Output the (X, Y) coordinate of the center of the cell containing the given text.  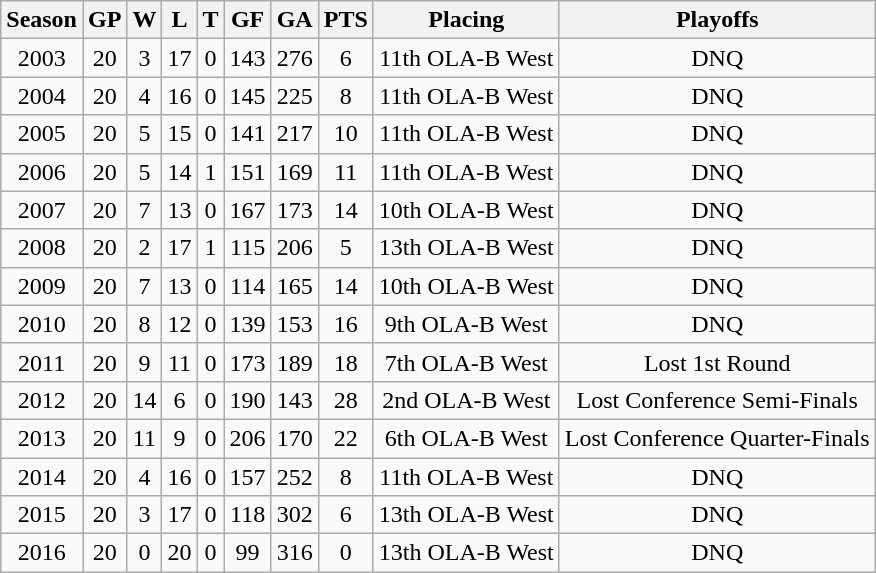
2010 (42, 324)
28 (346, 400)
139 (248, 324)
165 (294, 286)
2006 (42, 172)
99 (248, 553)
167 (248, 210)
9th OLA-B West (466, 324)
2013 (42, 438)
157 (248, 477)
Playoffs (717, 20)
2012 (42, 400)
Lost Conference Semi-Finals (717, 400)
316 (294, 553)
Placing (466, 20)
22 (346, 438)
2011 (42, 362)
2008 (42, 248)
2016 (42, 553)
2014 (42, 477)
115 (248, 248)
18 (346, 362)
145 (248, 96)
2004 (42, 96)
2003 (42, 58)
225 (294, 96)
15 (180, 134)
252 (294, 477)
2005 (42, 134)
6th OLA-B West (466, 438)
L (180, 20)
169 (294, 172)
12 (180, 324)
189 (294, 362)
2007 (42, 210)
151 (248, 172)
302 (294, 515)
GF (248, 20)
190 (248, 400)
GA (294, 20)
170 (294, 438)
T (210, 20)
10 (346, 134)
Lost 1st Round (717, 362)
2nd OLA-B West (466, 400)
Season (42, 20)
276 (294, 58)
2009 (42, 286)
118 (248, 515)
217 (294, 134)
2015 (42, 515)
2 (144, 248)
W (144, 20)
7th OLA-B West (466, 362)
141 (248, 134)
GP (104, 20)
114 (248, 286)
153 (294, 324)
Lost Conference Quarter-Finals (717, 438)
PTS (346, 20)
